Detect which cell encompasses the target text, then output its (X, Y) center coordinate. 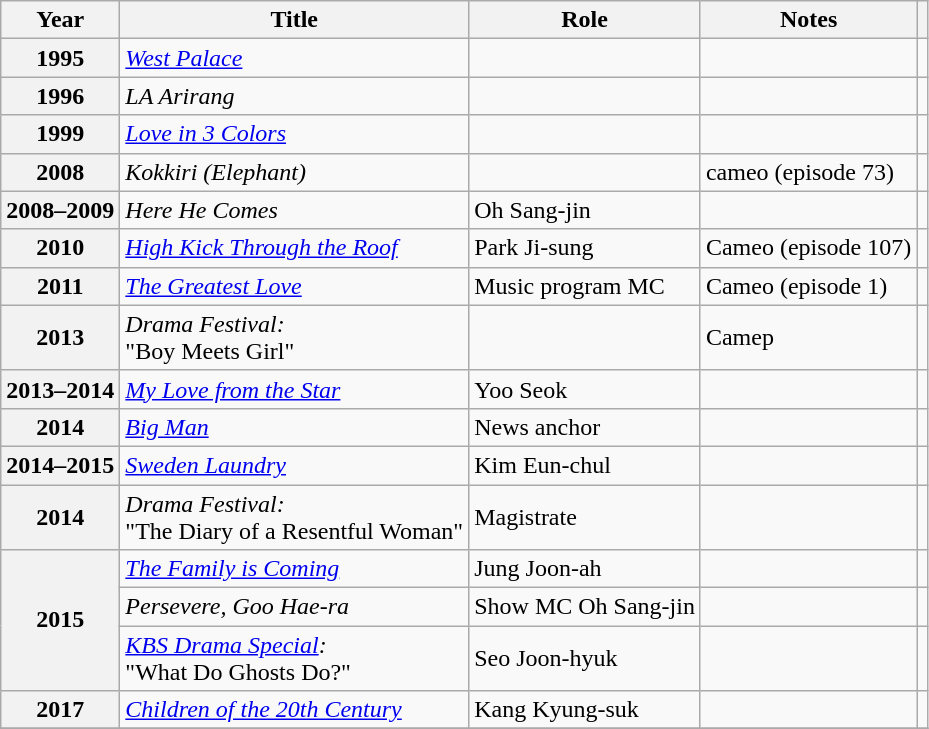
2011 (60, 286)
LA Arirang (294, 96)
Jung Joon-ah (585, 569)
News anchor (585, 427)
Big Man (294, 427)
Camep (808, 338)
Notes (808, 20)
Oh Sang-jin (585, 210)
Cameo (episode 107) (808, 248)
1995 (60, 58)
High Kick Through the Roof (294, 248)
The Family is Coming (294, 569)
My Love from the Star (294, 389)
cameo (episode 73) (808, 172)
Kokkiri (Elephant) (294, 172)
KBS Drama Special:"What Do Ghosts Do?" (294, 658)
2008 (60, 172)
West Palace (294, 58)
Show MC Oh Sang-jin (585, 607)
2008–2009 (60, 210)
Music program MC (585, 286)
The Greatest Love (294, 286)
Role (585, 20)
Here He Comes (294, 210)
2013 (60, 338)
Love in 3 Colors (294, 134)
Yoo Seok (585, 389)
Magistrate (585, 516)
Year (60, 20)
Kim Eun-chul (585, 465)
1996 (60, 96)
Drama Festival:"Boy Meets Girl" (294, 338)
2017 (60, 710)
1999 (60, 134)
2010 (60, 248)
Drama Festival:"The Diary of a Resentful Woman" (294, 516)
Kang Kyung-suk (585, 710)
Park Ji-sung (585, 248)
Sweden Laundry (294, 465)
2013–2014 (60, 389)
Cameo (episode 1) (808, 286)
2015 (60, 620)
2014–2015 (60, 465)
Persevere, Goo Hae-ra (294, 607)
Seo Joon-hyuk (585, 658)
Title (294, 20)
Children of the 20th Century (294, 710)
